Provide the (x, y) coordinate of the cell's center where the given text is located.  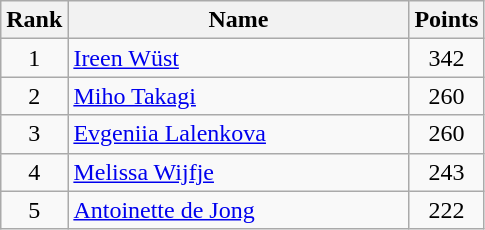
Rank (34, 20)
4 (34, 172)
2 (34, 96)
Points (446, 20)
1 (34, 58)
Evgeniia Lalenkova (238, 134)
Miho Takagi (238, 96)
342 (446, 58)
5 (34, 210)
243 (446, 172)
Antoinette de Jong (238, 210)
222 (446, 210)
Ireen Wüst (238, 58)
3 (34, 134)
Name (238, 20)
Melissa Wijfje (238, 172)
